Locate the cell with the specified text and output its (x, y) center coordinate. 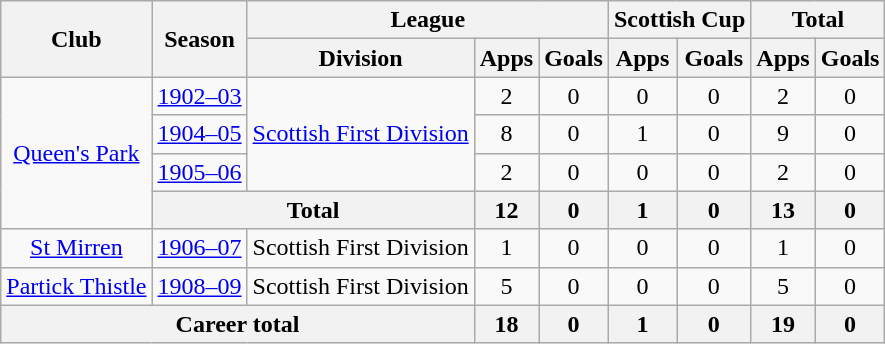
Queen's Park (76, 153)
1906–07 (200, 248)
Scottish Cup (679, 20)
Career total (238, 324)
League (428, 20)
1904–05 (200, 134)
18 (506, 324)
1908–09 (200, 286)
19 (783, 324)
1905–06 (200, 172)
9 (783, 134)
8 (506, 134)
12 (506, 210)
Club (76, 39)
13 (783, 210)
1902–03 (200, 96)
St Mirren (76, 248)
Division (360, 58)
Partick Thistle (76, 286)
Season (200, 39)
